Locate the cell with the specified text and output its (x, y) center coordinate. 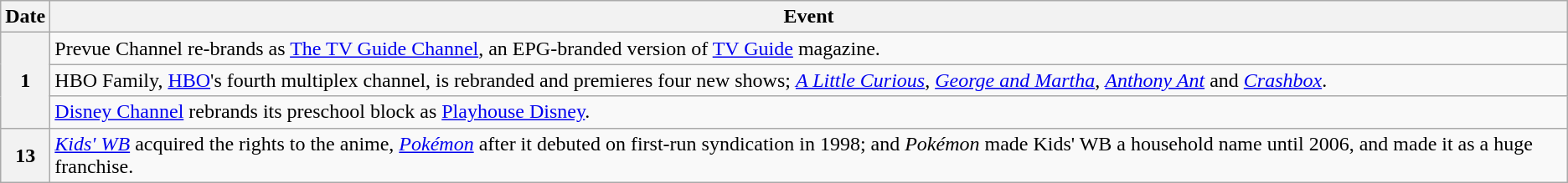
1 (25, 80)
Disney Channel rebrands its preschool block as Playhouse Disney. (809, 112)
Prevue Channel re-brands as The TV Guide Channel, an EPG-branded version of TV Guide magazine. (809, 48)
13 (25, 155)
Date (25, 17)
Event (809, 17)
HBO Family, HBO's fourth multiplex channel, is rebranded and premieres four new shows; A Little Curious, George and Martha, Anthony Ant and Crashbox. (809, 80)
